Determine the [x, y] coordinate at the center of the cell enclosing the given text.  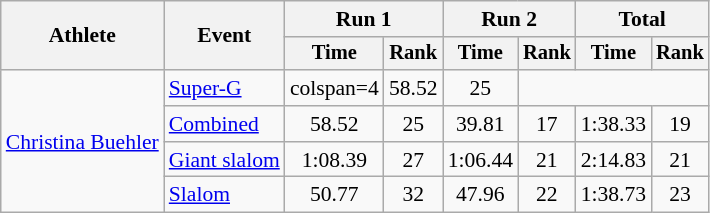
Super-G [224, 88]
Total [642, 19]
1:06.44 [480, 160]
32 [414, 195]
Run 2 [510, 19]
colspan=4 [334, 88]
1:38.33 [614, 124]
Christina Buehler [82, 141]
39.81 [480, 124]
Run 1 [364, 19]
22 [547, 195]
Event [224, 36]
2:14.83 [614, 160]
47.96 [480, 195]
19 [680, 124]
Giant slalom [224, 160]
1:38.73 [614, 195]
50.77 [334, 195]
17 [547, 124]
27 [414, 160]
23 [680, 195]
1:08.39 [334, 160]
Combined [224, 124]
Slalom [224, 195]
Athlete [82, 36]
